Locate the cell with the specified text and output its (x, y) center coordinate. 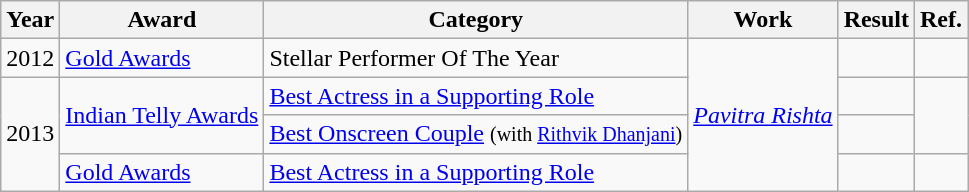
Category (476, 20)
Ref. (942, 20)
Indian Telly Awards (162, 115)
Pavitra Rishta (763, 115)
Stellar Performer Of The Year (476, 58)
Result (876, 20)
2012 (30, 58)
Best Onscreen Couple (with Rithvik Dhanjani) (476, 134)
Year (30, 20)
Work (763, 20)
Award (162, 20)
2013 (30, 134)
